Output the [X, Y] coordinate of the center of the cell containing the given text.  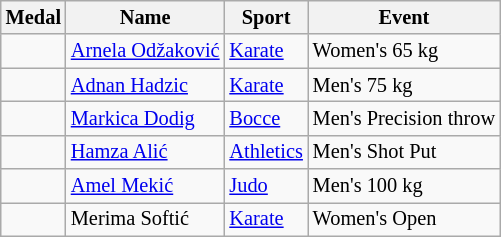
Judo [266, 186]
Amel Mekić [146, 186]
Sport [266, 17]
Adnan Hadzic [146, 85]
Medal [34, 17]
Name [146, 17]
Event [404, 17]
Bocce [266, 118]
Athletics [266, 152]
Women's 65 kg [404, 51]
Hamza Alić [146, 152]
Women's Open [404, 219]
Men's Shot Put [404, 152]
Men's Precision throw [404, 118]
Markica Dodig [146, 118]
Arnela Odžaković [146, 51]
Men's 100 kg [404, 186]
Merima Softić [146, 219]
Men's 75 kg [404, 85]
